Locate the cell with the specified text and output its [X, Y] center coordinate. 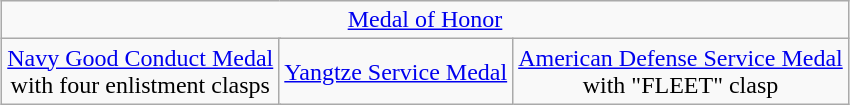
Yangtze Service Medal [396, 72]
Medal of Honor [426, 20]
Navy Good Conduct Medal with four enlistment clasps [140, 72]
American Defense Service Medalwith "FLEET" clasp [681, 72]
